Capture the cell that displays the provided text and extract its (x, y) central coordinate. 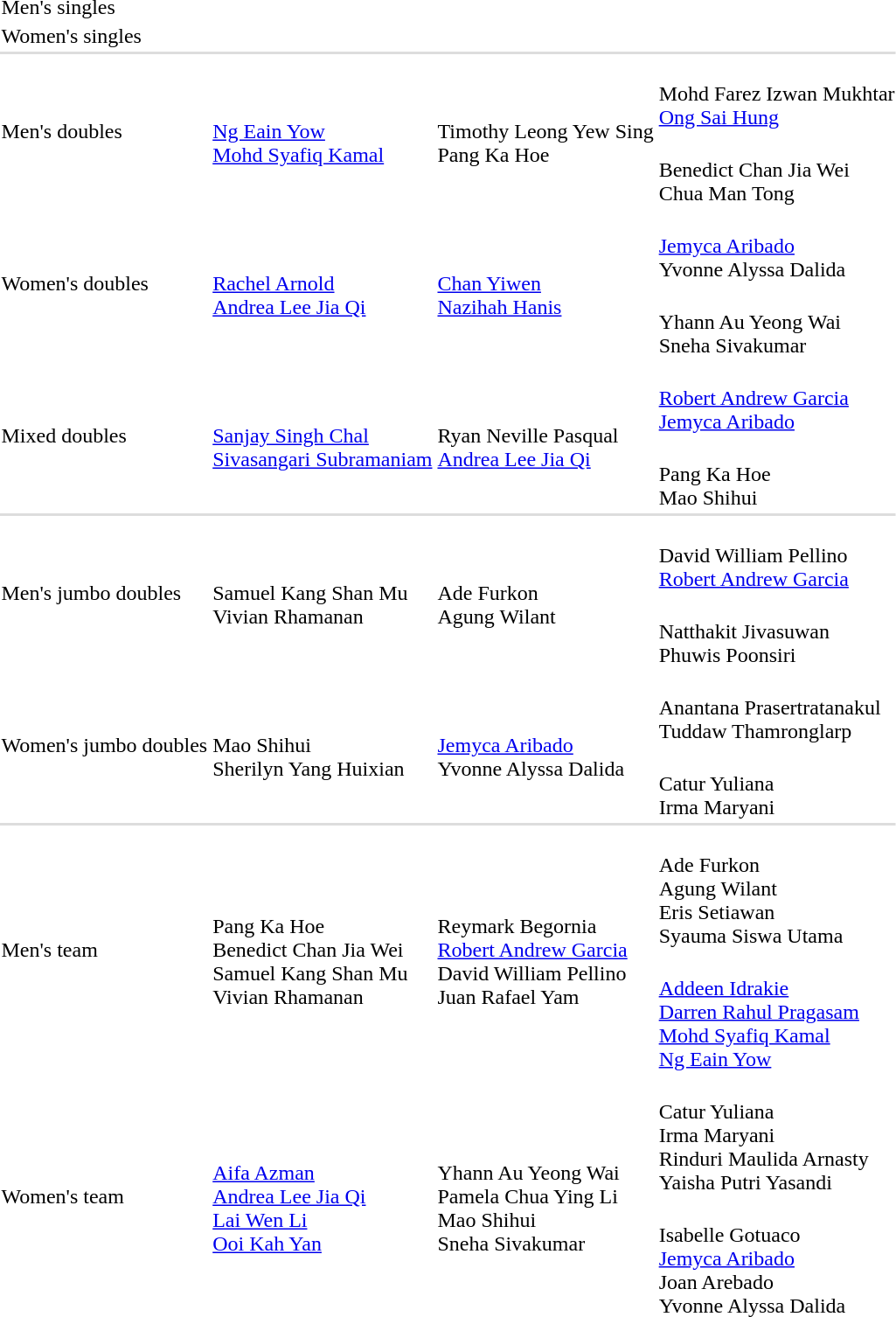
Pang Ka HoeMao Shihui (776, 474)
Anantana PrasertratanakulTuddaw Thamronglarp (776, 707)
Mixed doubles (105, 436)
Chan YiwenNazihah Hanis (545, 283)
Women's jumbo doubles (105, 745)
Pang Ka HoeBenedict Chan Jia WeiSamuel Kang Shan MuVivian Rhamanan (323, 950)
Natthakit JivasuwanPhuwis Poonsiri (776, 631)
Yhann Au Yeong WaiSneha Sivakumar (776, 322)
Robert Andrew GarciaJemyca Aribado (776, 398)
Men's team (105, 950)
David William PellinoRobert Andrew Garcia (776, 555)
Reymark BegorniaRobert Andrew GarciaDavid William PellinoJuan Rafael Yam (545, 950)
Women's doubles (105, 283)
Women's singles (105, 36)
Rachel ArnoldAndrea Lee Jia Qi (323, 283)
Catur YulianaIrma Maryani (776, 784)
Ryan Neville PasqualAndrea Lee Jia Qi (545, 436)
Ade FurkonAgung Wilant (545, 593)
Benedict Chan Jia WeiChua Man Tong (776, 170)
Timothy Leong Yew SingPang Ka Hoe (545, 131)
Mohd Farez Izwan MukhtarOng Sai Hung (776, 94)
Men's doubles (105, 131)
Addeen IdrakieDarren Rahul PragasamMohd Syafiq KamalNg Eain Yow (776, 1012)
Samuel Kang Shan MuVivian Rhamanan (323, 593)
Men's jumbo doubles (105, 593)
Mao ShihuiSherilyn Yang Huixian (323, 745)
Ade FurkonAgung WilantEris SetiawanSyauma Siswa Utama (776, 888)
Sanjay Singh ChalSivasangari Subramaniam (323, 436)
Ng Eain YowMohd Syafiq Kamal (323, 131)
Catur YulianaIrma MaryaniRinduri Maulida ArnastyYaisha Putri Yasandi (776, 1135)
